Detect which cell encompasses the target text, then output its (X, Y) center coordinate. 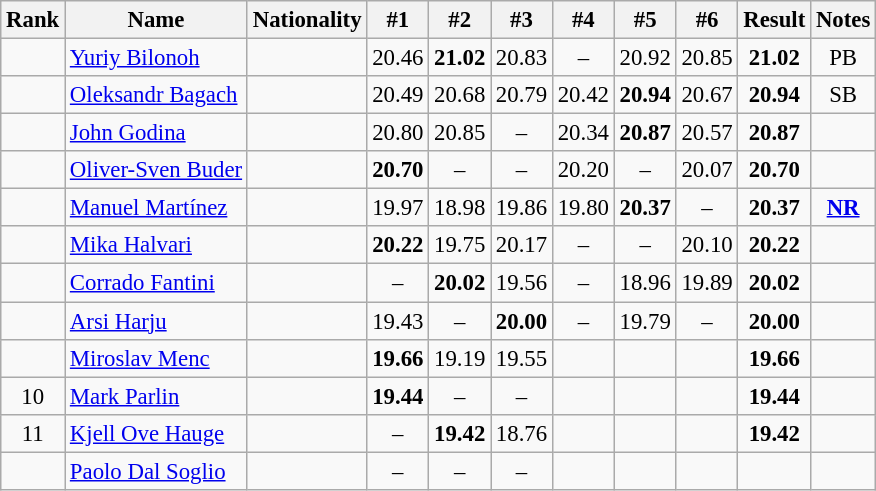
Corrado Fantini (156, 283)
20.34 (583, 133)
20.07 (707, 170)
19.79 (645, 321)
18.96 (645, 283)
#6 (707, 20)
20.57 (707, 133)
#1 (398, 20)
20.10 (707, 245)
19.19 (460, 358)
Arsi Harju (156, 321)
10 (33, 396)
PB (844, 58)
20.80 (398, 133)
18.98 (460, 208)
19.56 (522, 283)
20.17 (522, 245)
#3 (522, 20)
19.43 (398, 321)
20.67 (707, 95)
Yuriy Bilonoh (156, 58)
#2 (460, 20)
19.86 (522, 208)
Manuel Martínez (156, 208)
19.97 (398, 208)
20.92 (645, 58)
20.46 (398, 58)
20.42 (583, 95)
Name (156, 20)
Rank (33, 20)
19.89 (707, 283)
Miroslav Menc (156, 358)
18.76 (522, 433)
Notes (844, 20)
#4 (583, 20)
19.75 (460, 245)
#5 (645, 20)
20.20 (583, 170)
Nationality (306, 20)
20.49 (398, 95)
Result (774, 20)
Mark Parlin (156, 396)
SB (844, 95)
Mika Halvari (156, 245)
20.83 (522, 58)
Kjell Ove Hauge (156, 433)
Oleksandr Bagach (156, 95)
Paolo Dal Soglio (156, 471)
John Godina (156, 133)
19.80 (583, 208)
Oliver-Sven Buder (156, 170)
11 (33, 433)
NR (844, 208)
19.55 (522, 358)
20.79 (522, 95)
20.68 (460, 95)
